Identify which cell holds the provided text, then report its [x, y] central coordinate. 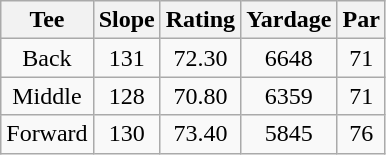
Yardage [289, 20]
Rating [200, 20]
6359 [289, 96]
Back [47, 58]
5845 [289, 134]
Tee [47, 20]
72.30 [200, 58]
Middle [47, 96]
Slope [126, 20]
130 [126, 134]
76 [361, 134]
70.80 [200, 96]
Par [361, 20]
6648 [289, 58]
131 [126, 58]
128 [126, 96]
73.40 [200, 134]
Forward [47, 134]
